Scan for the cell matching the given text and deliver its [x, y] coordinate at center. 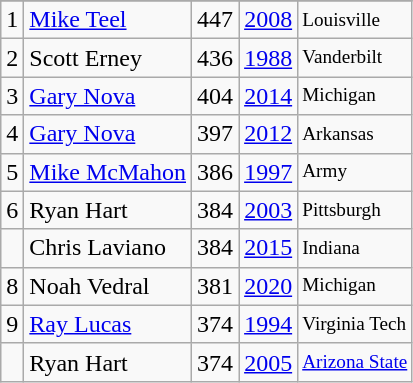
4 [12, 134]
Arizona State [355, 362]
Ray Lucas [108, 324]
Arkansas [355, 134]
Vanderbilt [355, 58]
Virginia Tech [355, 324]
397 [216, 134]
1994 [268, 324]
Army [355, 172]
381 [216, 286]
Indiana [355, 248]
1 [12, 20]
447 [216, 20]
2008 [268, 20]
2005 [268, 362]
2015 [268, 248]
2020 [268, 286]
Scott Erney [108, 58]
5 [12, 172]
Mike Teel [108, 20]
2 [12, 58]
Louisville [355, 20]
2012 [268, 134]
1997 [268, 172]
404 [216, 96]
386 [216, 172]
436 [216, 58]
8 [12, 286]
Chris Laviano [108, 248]
1988 [268, 58]
2014 [268, 96]
6 [12, 210]
3 [12, 96]
2003 [268, 210]
Pittsburgh [355, 210]
9 [12, 324]
Noah Vedral [108, 286]
Mike McMahon [108, 172]
